Determine the (x, y) coordinate at the center of the cell enclosing the given text.  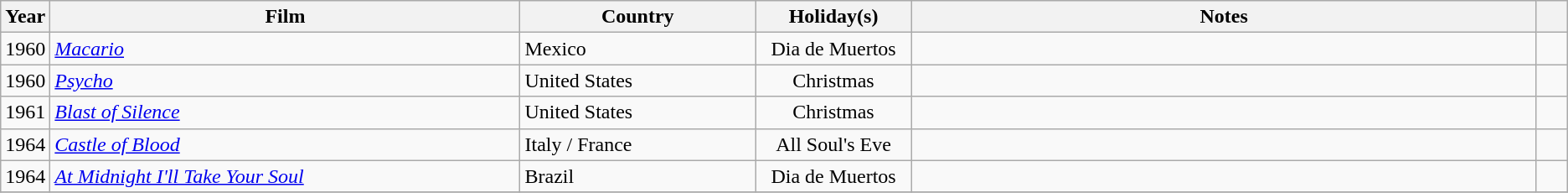
1961 (25, 112)
Film (285, 17)
Country (638, 17)
Psycho (285, 81)
Holiday(s) (834, 17)
Mexico (638, 49)
At Midnight I'll Take Your Soul (285, 176)
Brazil (638, 176)
Macario (285, 49)
Castle of Blood (285, 144)
All Soul's Eve (834, 144)
Italy / France (638, 144)
Year (25, 17)
Notes (1225, 17)
Blast of Silence (285, 112)
